Capture the cell that displays the provided text and extract its (x, y) central coordinate. 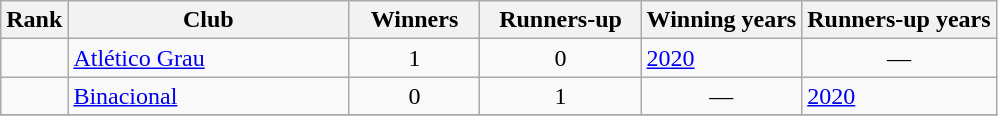
Club (208, 20)
Runners-up (560, 20)
Atlético Grau (208, 58)
Rank (34, 20)
Winning years (722, 20)
Runners-up years (899, 20)
Binacional (208, 96)
Winners (414, 20)
